Return (X, Y) of the center of cell containing provided text 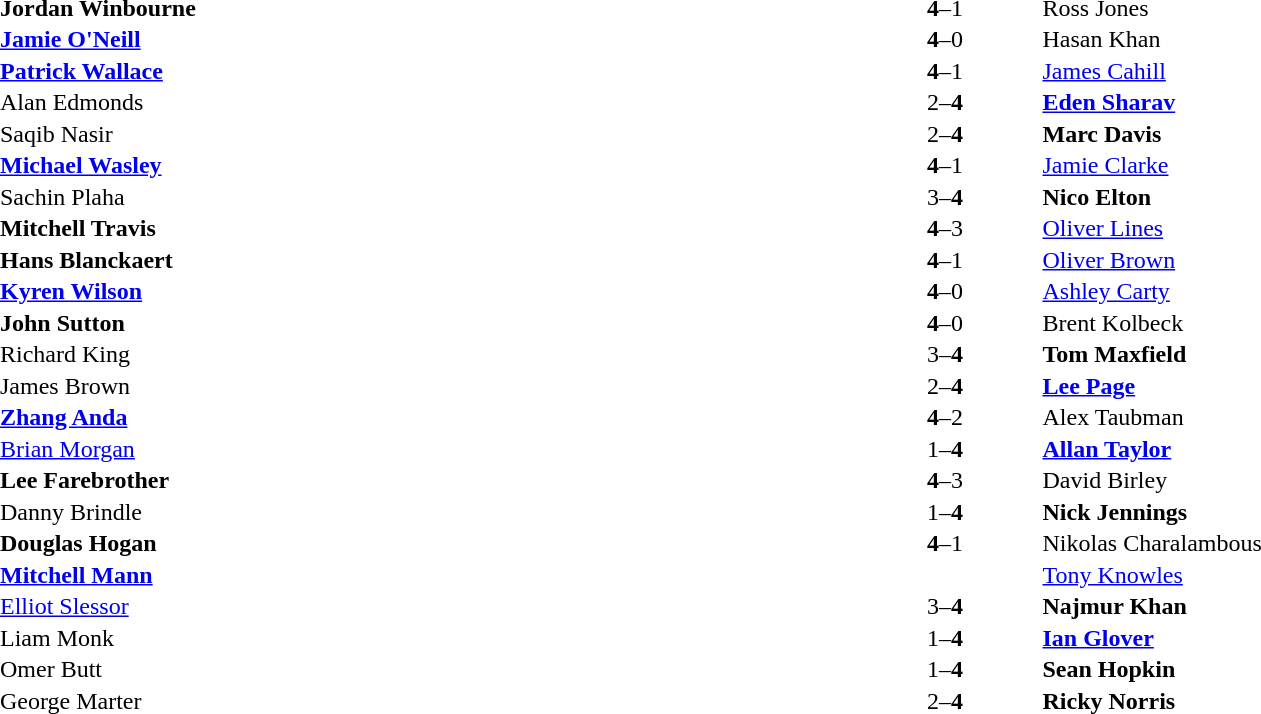
4–2 (944, 417)
